From the cell containing the given text, extract its center point as (x, y) coordinate. 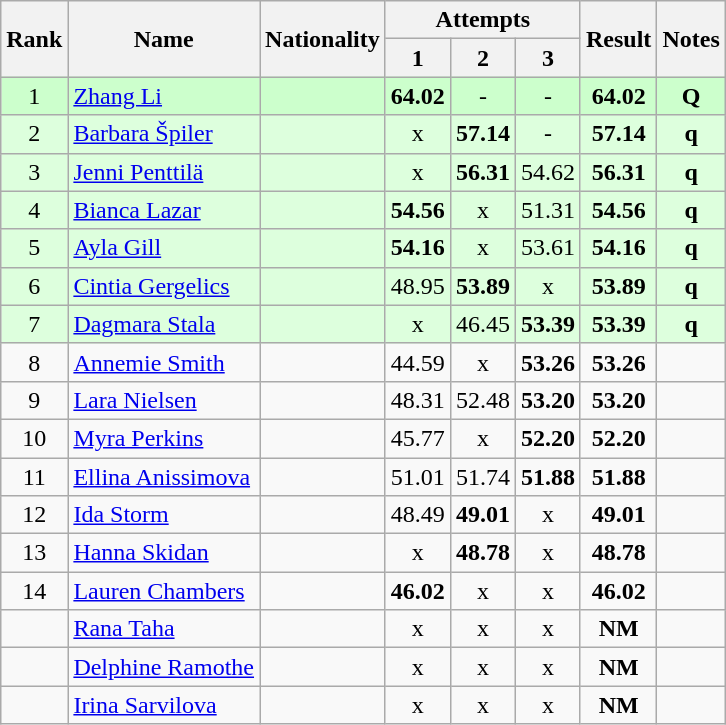
51.31 (548, 210)
Attempts (482, 20)
13 (34, 553)
11 (34, 477)
Barbara Špiler (164, 134)
8 (34, 362)
Name (164, 39)
Delphine Ramothe (164, 667)
Bianca Lazar (164, 210)
51.01 (418, 477)
Lauren Chambers (164, 591)
46.45 (482, 324)
Ellina Anissimova (164, 477)
Dagmara Stala (164, 324)
6 (34, 286)
52.48 (482, 400)
Result (618, 39)
54.62 (548, 172)
Irina Sarvilova (164, 705)
4 (34, 210)
48.31 (418, 400)
12 (34, 515)
Notes (691, 39)
Lara Nielsen (164, 400)
Myra Perkins (164, 438)
Nationality (323, 39)
Q (691, 96)
44.59 (418, 362)
Ida Storm (164, 515)
53.61 (548, 248)
Zhang Li (164, 96)
Cintia Gergelics (164, 286)
Ayla Gill (164, 248)
Annemie Smith (164, 362)
Rank (34, 39)
Jenni Penttilä (164, 172)
Hanna Skidan (164, 553)
9 (34, 400)
5 (34, 248)
7 (34, 324)
45.77 (418, 438)
48.49 (418, 515)
10 (34, 438)
14 (34, 591)
48.95 (418, 286)
Rana Taha (164, 629)
51.74 (482, 477)
